Identify which cell holds the provided text, then report its [x, y] central coordinate. 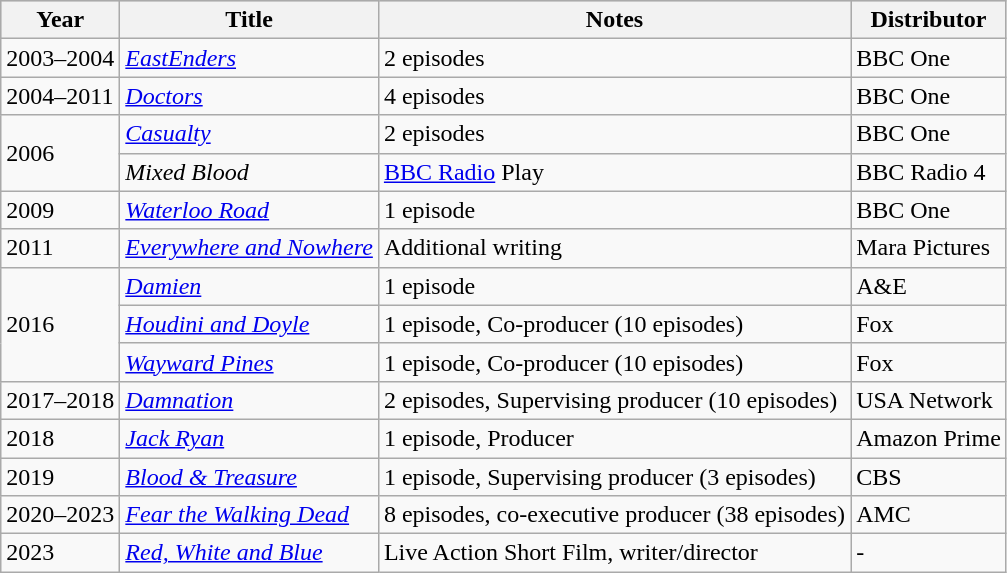
Everywhere and Nowhere [250, 248]
1 episode, Producer [614, 438]
8 episodes, co-executive producer (38 episodes) [614, 515]
2011 [60, 248]
2009 [60, 210]
Mara Pictures [929, 248]
A&E [929, 286]
Damnation [250, 400]
2018 [60, 438]
2016 [60, 324]
Live Action Short Film, writer/director [614, 553]
CBS [929, 477]
AMC [929, 515]
2023 [60, 553]
Blood & Treasure [250, 477]
USA Network [929, 400]
BBC Radio 4 [929, 172]
Amazon Prime [929, 438]
Wayward Pines [250, 362]
Additional writing [614, 248]
Jack Ryan [250, 438]
Waterloo Road [250, 210]
Distributor [929, 20]
2 episodes, Supervising producer (10 episodes) [614, 400]
Year [60, 20]
Title [250, 20]
EastEnders [250, 58]
2017–2018 [60, 400]
2019 [60, 477]
4 episodes [614, 96]
2004–2011 [60, 96]
2006 [60, 153]
2003–2004 [60, 58]
1 episode, Supervising producer (3 episodes) [614, 477]
- [929, 553]
Notes [614, 20]
Mixed Blood [250, 172]
Casualty [250, 134]
Fear the Walking Dead [250, 515]
Damien [250, 286]
BBC Radio Play [614, 172]
2020–2023 [60, 515]
Houdini and Doyle [250, 324]
Doctors [250, 96]
Red, White and Blue [250, 553]
